Scan for the cell matching the given text and deliver its (x, y) coordinate at center. 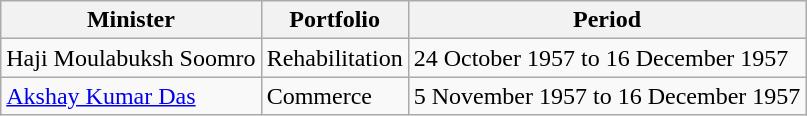
5 November 1957 to 16 December 1957 (607, 96)
Rehabilitation (334, 58)
Commerce (334, 96)
Minister (131, 20)
24 October 1957 to 16 December 1957 (607, 58)
Akshay Kumar Das (131, 96)
Portfolio (334, 20)
Period (607, 20)
Haji Moulabuksh Soomro (131, 58)
